Identify which cell holds the provided text, then report its [x, y] central coordinate. 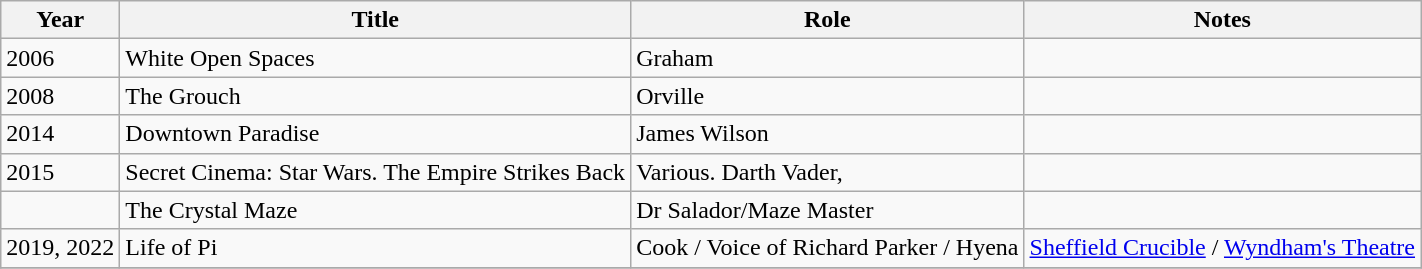
Secret Cinema: Star Wars. The Empire Strikes Back [376, 172]
Downtown Paradise [376, 134]
2014 [60, 134]
Orville [828, 96]
Notes [1222, 20]
James Wilson [828, 134]
Cook / Voice of Richard Parker / Hyena [828, 248]
Graham [828, 58]
Life of Pi [376, 248]
Title [376, 20]
The Grouch [376, 96]
2015 [60, 172]
Sheffield Crucible / Wyndham's Theatre [1222, 248]
Role [828, 20]
Dr Salador/Maze Master [828, 210]
The Crystal Maze [376, 210]
White Open Spaces [376, 58]
Various. Darth Vader, [828, 172]
Year [60, 20]
2008 [60, 96]
2019, 2022 [60, 248]
2006 [60, 58]
